Provide the [X, Y] coordinate of the cell's center where the given text is located.  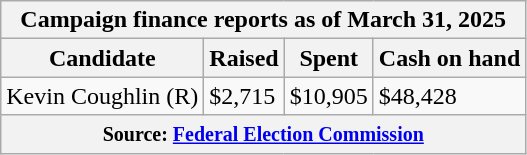
Cash on hand [449, 58]
$2,715 [244, 96]
$48,428 [449, 96]
Source: Federal Election Commission [264, 134]
Campaign finance reports as of March 31, 2025 [264, 20]
Raised [244, 58]
Spent [328, 58]
$10,905 [328, 96]
Kevin Coughlin (R) [102, 96]
Candidate [102, 58]
